Locate the cell with the specified text and output its [X, Y] center coordinate. 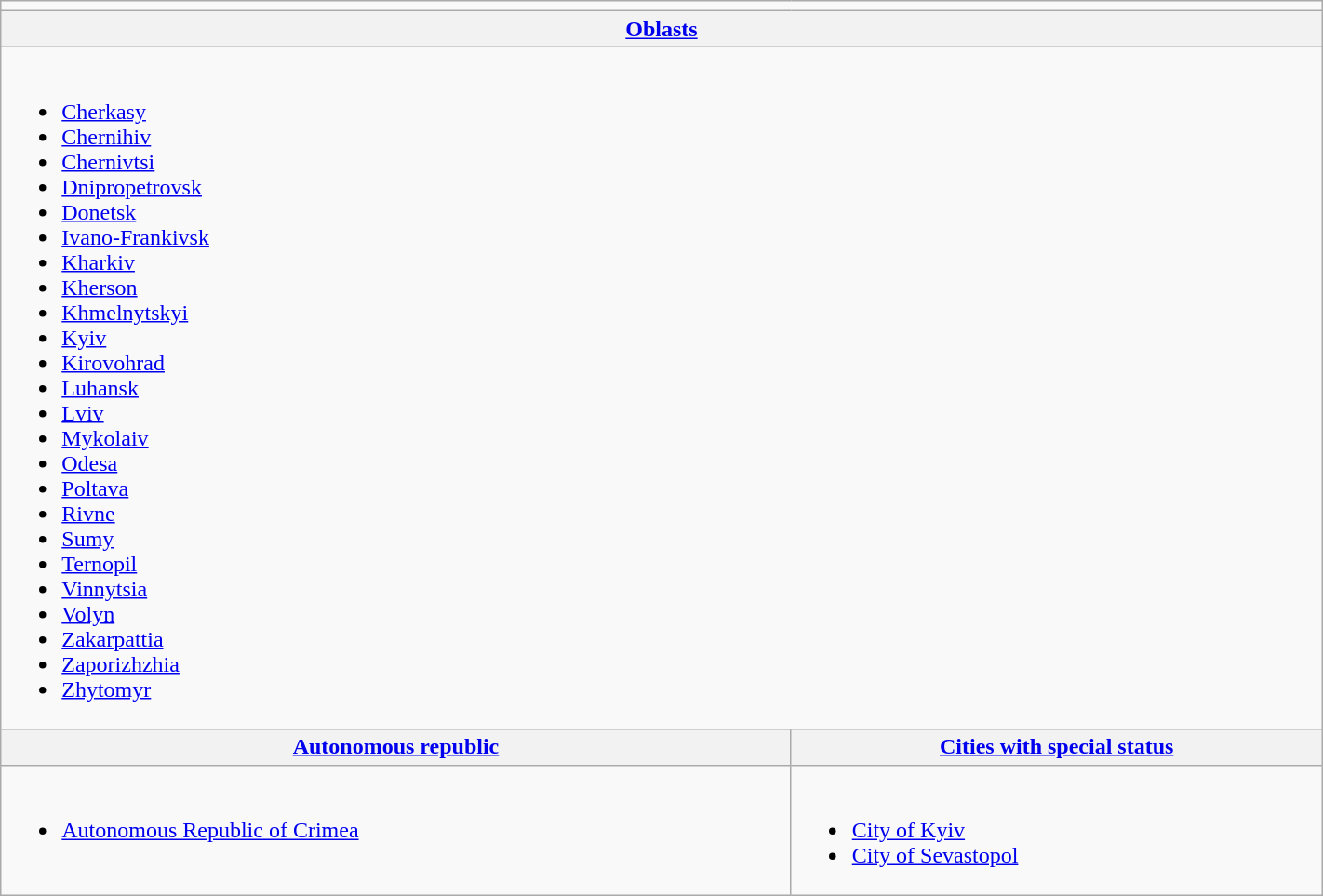
Autonomous republic [396, 747]
City of KyivCity of Sevastopol [1057, 830]
Cities with special status [1057, 747]
Oblasts [661, 29]
Autonomous Republic of Crimea [396, 830]
